Provide the [x, y] coordinate of the cell's center where the given text is located.  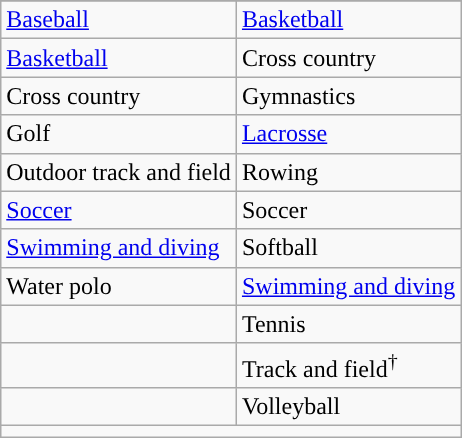
Tennis [348, 324]
Lacrosse [348, 134]
Rowing [348, 172]
Track and field† [348, 366]
Gymnastics [348, 96]
Golf [119, 134]
Softball [348, 248]
Outdoor track and field [119, 172]
Baseball [119, 20]
Volleyball [348, 407]
Water polo [119, 286]
